For the text-containing cell, return its midpoint in (X, Y) coordinate format. 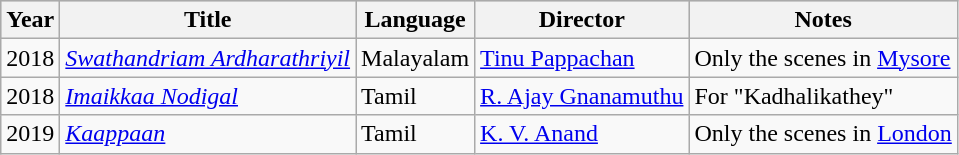
K. V. Anand (582, 134)
Language (416, 20)
Kaappaan (208, 134)
Malayalam (416, 58)
Only the scenes in Mysore (823, 58)
Notes (823, 20)
R. Ajay Gnanamuthu (582, 96)
2019 (30, 134)
For "Kadhalikathey" (823, 96)
Only the scenes in London (823, 134)
Title (208, 20)
Imaikkaa Nodigal (208, 96)
Swathandriam Ardharathriyil (208, 58)
Director (582, 20)
Year (30, 20)
Tinu Pappachan (582, 58)
